Detect which cell encompasses the target text, then output its [X, Y] center coordinate. 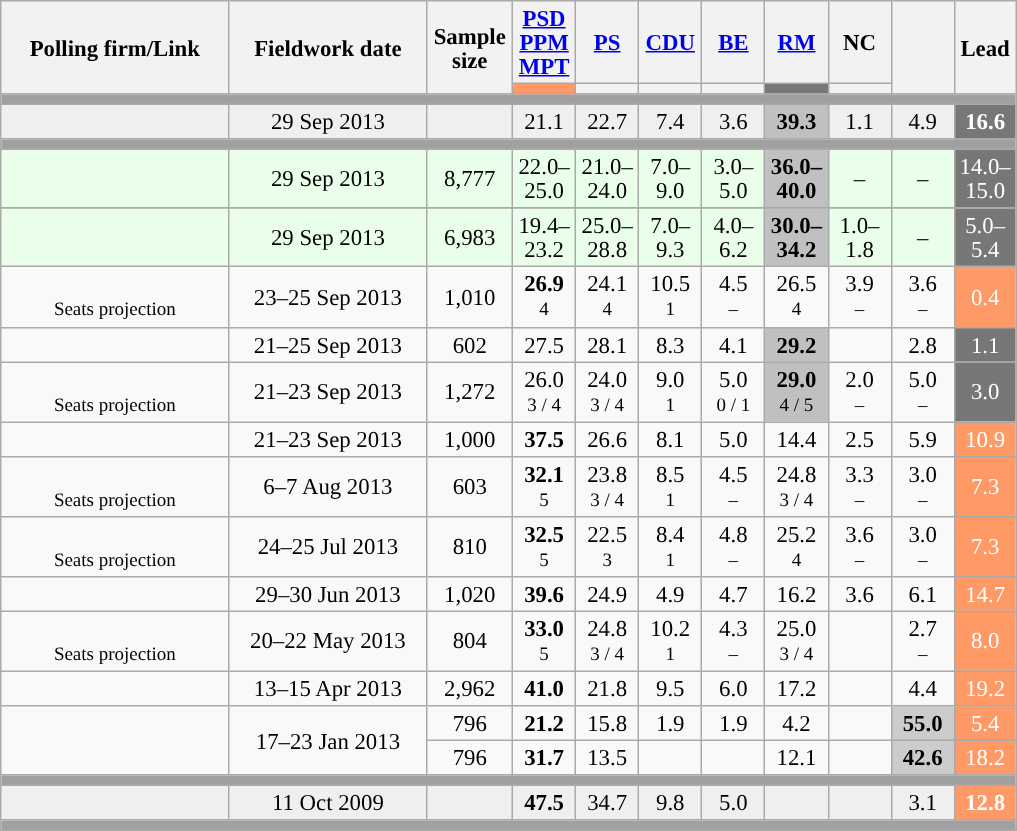
15.8 [608, 724]
PS [608, 42]
21–25 Sep 2013 [328, 344]
24.14 [608, 297]
8.0 [985, 641]
2,962 [470, 688]
39.3 [796, 122]
8.41 [670, 547]
Fieldwork date [328, 48]
1.0–1.8 [860, 238]
3.0 [985, 392]
13.5 [608, 758]
7.0–9.3 [670, 238]
18.2 [985, 758]
29.04 / 5 [796, 392]
21.0–24.0 [608, 180]
4.3 – [734, 641]
55.0 [922, 724]
2.5 [860, 440]
25.03 / 4 [796, 641]
6.0 [734, 688]
31.7 [544, 758]
603 [470, 486]
6.1 [922, 594]
4.2 [796, 724]
16.2 [796, 594]
14.7 [985, 594]
21.2 [544, 724]
3.0–5.0 [734, 180]
10.21 [670, 641]
27.5 [544, 344]
Polling firm/Link [115, 48]
BE [734, 42]
37.5 [544, 440]
14.0–15.0 [985, 180]
9.0 1 [670, 392]
24–25 Jul 2013 [328, 547]
24.03 / 4 [608, 392]
22.0–25.0 [544, 180]
9.8 [670, 804]
24.9 [608, 594]
26.94 [544, 297]
11 Oct 2009 [328, 804]
29–30 Jun 2013 [328, 594]
21.8 [608, 688]
2.0 – [860, 392]
20–22 May 2013 [328, 641]
8,777 [470, 180]
1,010 [470, 297]
1,000 [470, 440]
7.0–9.0 [670, 180]
26.03 / 4 [544, 392]
47.5 [544, 804]
10.51 [670, 297]
5.0 – [922, 392]
5.4 [985, 724]
36.0–40.0 [796, 180]
602 [470, 344]
21.1 [544, 122]
2.7 – [922, 641]
13–15 Apr 2013 [328, 688]
26.6 [608, 440]
25.24 [796, 547]
6,983 [470, 238]
810 [470, 547]
1,020 [470, 594]
2.8 [922, 344]
16.6 [985, 122]
6–7 Aug 2013 [328, 486]
22.7 [608, 122]
Sample size [470, 48]
0.4 [985, 297]
17.2 [796, 688]
CDU [670, 42]
25.0–28.8 [608, 238]
14.4 [796, 440]
4.4 [922, 688]
4.7 [734, 594]
26.54 [796, 297]
8.1 [670, 440]
30.0–34.2 [796, 238]
28.1 [608, 344]
5.9 [922, 440]
4.1 [734, 344]
12.1 [796, 758]
19.4–23.2 [544, 238]
41.0 [544, 688]
NC [860, 42]
29.2 [796, 344]
7.4 [670, 122]
5.0 0 / 1 [734, 392]
12.8 [985, 804]
4.8 – [734, 547]
3.1 [922, 804]
42.6 [922, 758]
19.2 [985, 688]
32.15 [544, 486]
33.05 [544, 641]
Lead [985, 48]
804 [470, 641]
9.5 [670, 688]
3.9 – [860, 297]
22.53 [608, 547]
8.3 [670, 344]
23.83 / 4 [608, 486]
32.55 [544, 547]
34.7 [608, 804]
39.6 [544, 594]
17–23 Jan 2013 [328, 740]
10.9 [985, 440]
1,272 [470, 392]
RM [796, 42]
8.51 [670, 486]
3.3 – [860, 486]
PSDPPMMPT [544, 42]
5.0–5.4 [985, 238]
23–25 Sep 2013 [328, 297]
4.0–6.2 [734, 238]
